For the text-containing cell, return its midpoint in (X, Y) coordinate format. 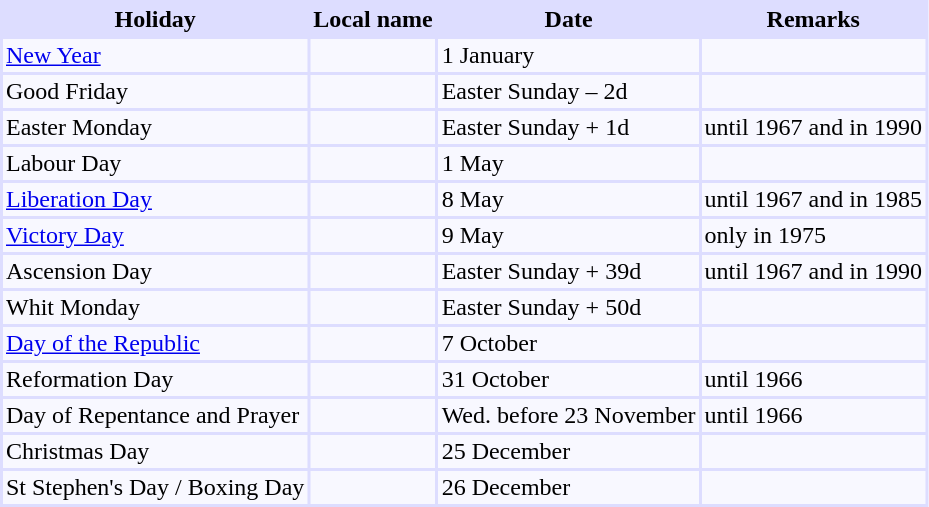
Easter Monday (155, 128)
Easter Sunday – 2d (569, 92)
Day of the Republic (155, 344)
Day of Repentance and Prayer (155, 416)
Remarks (814, 20)
Wed. before 23 November (569, 416)
26 December (569, 488)
Good Friday (155, 92)
1 May (569, 164)
Whit Monday (155, 308)
Reformation Day (155, 380)
Easter Sunday + 50d (569, 308)
Labour Day (155, 164)
Holiday (155, 20)
Easter Sunday + 39d (569, 272)
Christmas Day (155, 452)
St Stephen's Day / Boxing Day (155, 488)
31 October (569, 380)
Liberation Day (155, 200)
New Year (155, 56)
Ascension Day (155, 272)
1 January (569, 56)
9 May (569, 236)
until 1967 and in 1985 (814, 200)
Victory Day (155, 236)
7 October (569, 344)
8 May (569, 200)
Local name (372, 20)
25 December (569, 452)
Easter Sunday + 1d (569, 128)
Date (569, 20)
only in 1975 (814, 236)
